For the text-containing cell, return its midpoint in [X, Y] coordinate format. 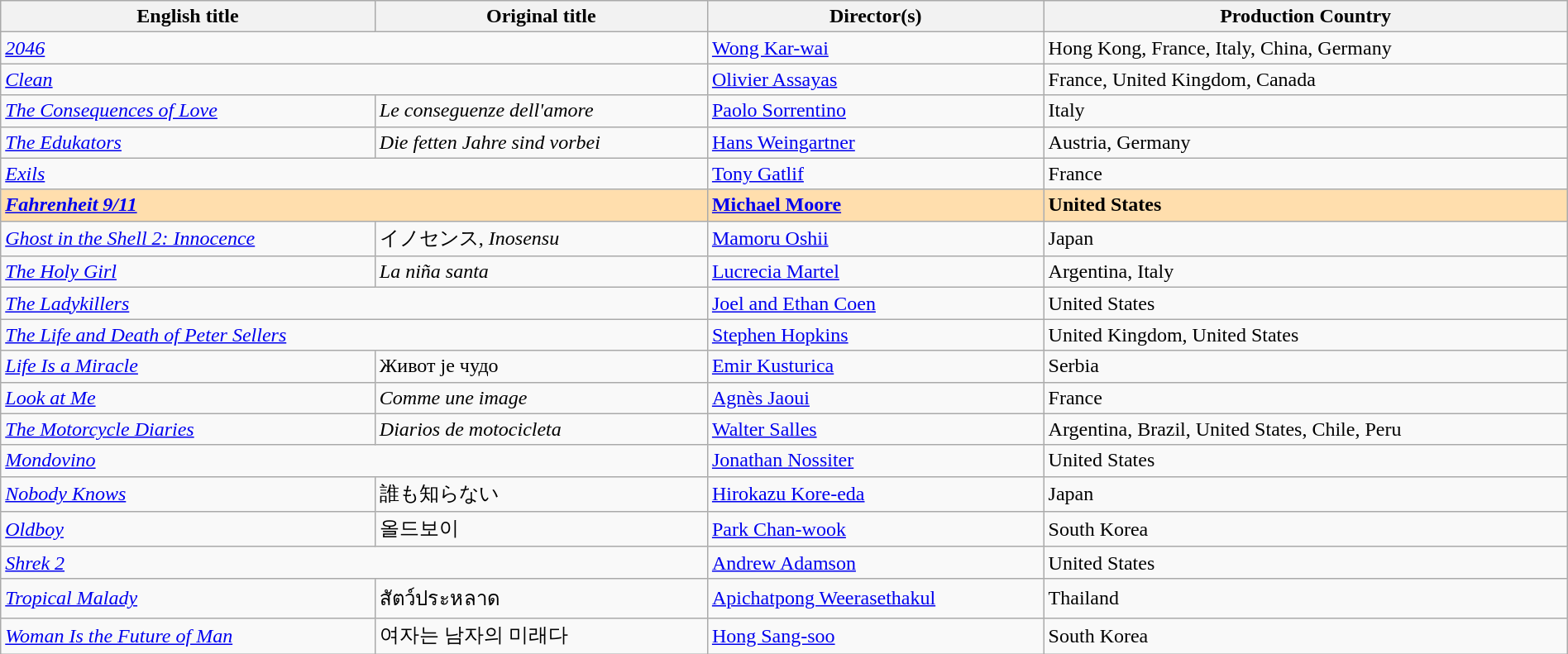
Thailand [1305, 599]
Woman Is the Future of Man [189, 637]
Andrew Adamson [875, 562]
Mamoru Oshii [875, 238]
The Life and Death of Peter Sellers [354, 335]
Diarios de motocicleta [541, 429]
Clean [354, 79]
Exils [354, 174]
Fahrenheit 9/11 [354, 205]
여자는 남자의 미래다 [541, 637]
Stephen Hopkins [875, 335]
Le conseguenze dell'amore [541, 111]
Tropical Malady [189, 599]
Director(s) [875, 17]
Hong Kong, France, Italy, China, Germany [1305, 48]
Hans Weingartner [875, 142]
Joel and Ethan Coen [875, 303]
Oldboy [189, 529]
Michael Moore [875, 205]
Life Is a Miracle [189, 366]
Emir Kusturica [875, 366]
Живот је чудо [541, 366]
France, United Kingdom, Canada [1305, 79]
Walter Salles [875, 429]
Olivier Assayas [875, 79]
Paolo Sorrentino [875, 111]
United Kingdom, United States [1305, 335]
Production Country [1305, 17]
English title [189, 17]
Park Chan-wook [875, 529]
Look at Me [189, 398]
The Motorcycle Diaries [189, 429]
Comme une image [541, 398]
Tony Gatlif [875, 174]
Italy [1305, 111]
The Consequences of Love [189, 111]
Die fetten Jahre sind vorbei [541, 142]
Mondovino [354, 461]
Wong Kar-wai [875, 48]
Original title [541, 17]
Argentina, Brazil, United States, Chile, Peru [1305, 429]
The Holy Girl [189, 272]
Argentina, Italy [1305, 272]
The Edukators [189, 142]
イノセンス, Inosensu [541, 238]
Jonathan Nossiter [875, 461]
Ghost in the Shell 2: Innocence [189, 238]
Austria, Germany [1305, 142]
2046 [354, 48]
Hirokazu Kore-eda [875, 494]
올드보이 [541, 529]
Apichatpong Weerasethakul [875, 599]
Agnès Jaoui [875, 398]
誰も知らない [541, 494]
สัตว์ประหลาด [541, 599]
La niña santa [541, 272]
Shrek 2 [354, 562]
Lucrecia Martel [875, 272]
Hong Sang-soo [875, 637]
Serbia [1305, 366]
Nobody Knows [189, 494]
The Ladykillers [354, 303]
